Find where the given text appears and provide that cell's center as [x, y] coordinate. 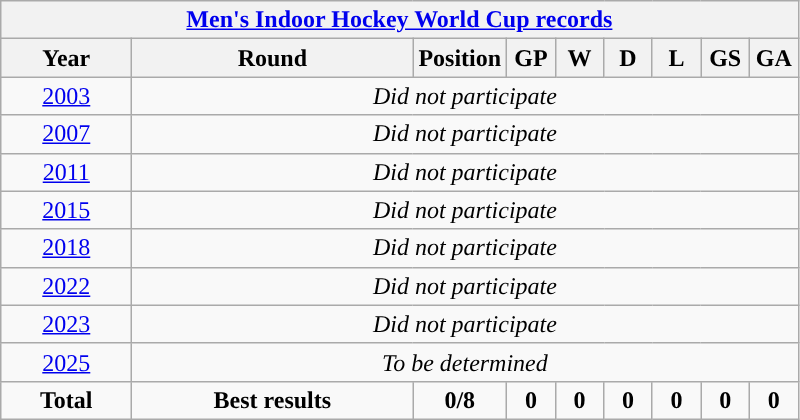
Best results [272, 400]
Position [460, 58]
L [676, 58]
GP [532, 58]
W [580, 58]
2022 [66, 286]
GS [726, 58]
2011 [66, 172]
2003 [66, 96]
Year [66, 58]
2007 [66, 134]
GA [774, 58]
Total [66, 400]
0/8 [460, 400]
2023 [66, 324]
To be determined [465, 362]
2018 [66, 248]
Round [272, 58]
D [628, 58]
2025 [66, 362]
2015 [66, 210]
Men's Indoor Hockey World Cup records [400, 20]
